Pinpoint the cell where the given text exists, returning its [x, y] midpoint coordinate. 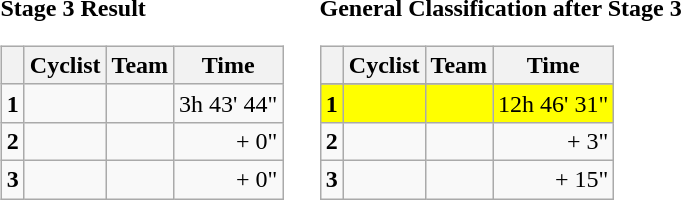
12h 46' 31" [554, 103]
+ 15" [554, 179]
3h 43' 44" [228, 103]
+ 3" [554, 141]
